From the cell containing the given text, extract its center point as (x, y) coordinate. 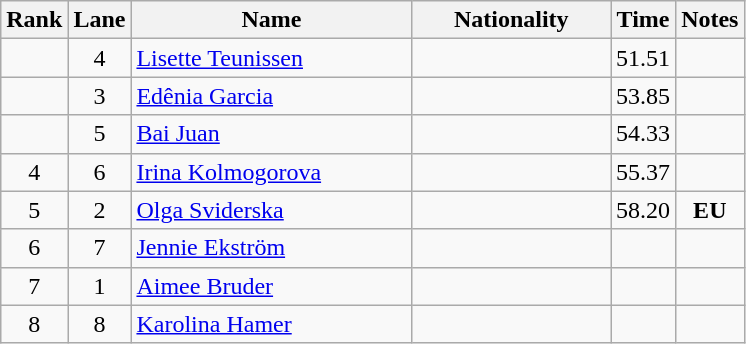
55.37 (644, 172)
53.85 (644, 96)
EU (710, 210)
2 (100, 210)
Bai Juan (272, 134)
Rank (34, 20)
Jennie Ekström (272, 248)
Lisette Teunissen (272, 58)
Aimee Bruder (272, 286)
1 (100, 286)
58.20 (644, 210)
Name (272, 20)
Notes (710, 20)
Nationality (512, 20)
Lane (100, 20)
Karolina Hamer (272, 324)
Olga Sviderska (272, 210)
Edênia Garcia (272, 96)
54.33 (644, 134)
Time (644, 20)
3 (100, 96)
51.51 (644, 58)
Irina Kolmogorova (272, 172)
